Return the (x, y) coordinate for the center point of the cell that contains the specified text.  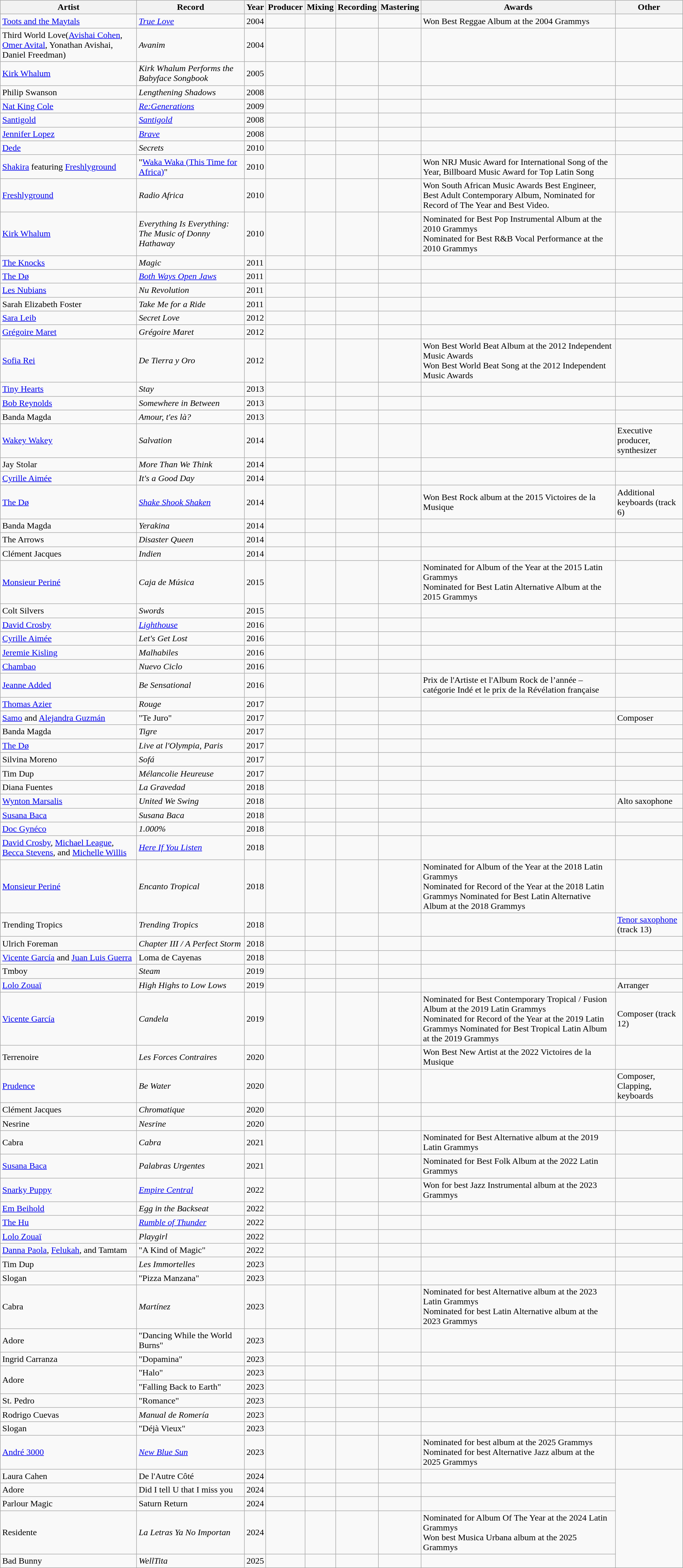
1.000% (190, 829)
True Love (190, 21)
Bad Bunny (69, 1561)
Wakey Wakey (69, 441)
St. Pedro (69, 1401)
Awards (518, 7)
Mélancolie Heureuse (190, 773)
"Déjà Vieux" (190, 1428)
Shake Shook Shaken (190, 502)
Sarah Elizabeth Foster (69, 304)
Sofia Rei (69, 360)
Be Water (190, 1086)
Nominated for Best Folk Album at the 2022 Latin Grammys (518, 1166)
Chromatique (190, 1110)
"Dancing While the World Burns" (190, 1340)
Encanto Tropical (190, 886)
Thomas Azier (69, 704)
La Letras Ya No Importan (190, 1533)
Vicente García (69, 1019)
Rumble of Thunder (190, 1223)
David Crosby (69, 625)
"Waka Waka (This Time for Africa)" (190, 166)
Composer (track 12) (649, 1019)
Jeremie Kisling (69, 653)
Nominated for best Alternative album at the 2023 Latin GrammysNominated for best Latin Alternative album at the 2023 Grammys (518, 1306)
Arranger (649, 985)
Amour, t'es là? (190, 417)
Palabras Urgentes (190, 1166)
Magic (190, 262)
Take Me for a Ride (190, 304)
2005 (255, 74)
2025 (255, 1561)
Em Beihold (69, 1209)
Les Immortelles (190, 1264)
Nat King Cole (69, 106)
La Gravedad (190, 787)
Won South African Music Awards Best Engineer, Best Adult Contemporary Album, Nominated for Record of The Year and Best Video. (518, 195)
Third World Love(Avishai Cohen, Omer Avital, Yonathan Avishai, Daniel Freedman) (69, 45)
Yerakina (190, 526)
Lighthouse (190, 625)
Samo and Alejandra Guzmán (69, 718)
Danna Paola, Felukah, and Tamtam (69, 1250)
Radio Africa (190, 195)
Here If You Listen (190, 848)
Both Ways Open Jaws (190, 276)
André 3000 (69, 1452)
Additional keyboards (track 6) (649, 502)
Freshlyground (69, 195)
Doc Gynéco (69, 829)
Live at l'Olympia, Paris (190, 746)
Parlour Magic (69, 1504)
Malhabiles (190, 653)
Egg in the Backseat (190, 1209)
Somewhere in Between (190, 403)
Snarky Puppy (69, 1190)
Salvation (190, 441)
Secret Love (190, 318)
"Halo" (190, 1373)
Nominated for Best Alternative album at the 2019 Latin Grammys (518, 1142)
Philip Swanson (69, 92)
WellTita (190, 1561)
Mastering (400, 7)
Caja de Música (190, 582)
United We Swing (190, 801)
Year (255, 7)
Les Forces Contraires (190, 1057)
Jay Stolar (69, 464)
Diana Fuentes (69, 787)
Tiny Hearts (69, 389)
Won for best Jazz Instrumental album at the 2023 Grammys (518, 1190)
Indien (190, 553)
Residente (69, 1533)
The Hu (69, 1223)
Nominated for Best Pop Instrumental Album at the 2010 GrammysNominated for Best R&B Vocal Performance at the 2010 Grammys (518, 233)
Nominated for Album of the Year at the 2015 Latin GrammysNominated for Best Latin Alternative Album at the 2015 Grammys (518, 582)
Sara Leib (69, 318)
Nuevo Ciclo (190, 666)
Be Sensational (190, 685)
Loma de Cayenas (190, 957)
Colt Silvers (69, 611)
Brave (190, 134)
Swords (190, 611)
Re:Generations (190, 106)
Rouge (190, 704)
Manual de Romería (190, 1414)
Won Best Reggae Album at the 2004 Grammys (518, 21)
Jeanne Added (69, 685)
Won Best New Artist at the 2022 Victoires de la Musique (518, 1057)
Composer, Clapping, keyboards (649, 1086)
"Te Juro" (190, 718)
New Blue Sun (190, 1452)
Let's Get Lost (190, 639)
Executive producer, synthesizer (649, 441)
Candela (190, 1019)
Martínez (190, 1306)
Sofá (190, 759)
Secrets (190, 148)
Alto saxophone (649, 801)
Tmboy (69, 971)
Tigre (190, 732)
Wynton Marsalis (69, 801)
Playgirl (190, 1236)
Lengthening Shadows (190, 92)
Stay (190, 389)
Chambao (69, 666)
Ulrich Foreman (69, 944)
Silvina Moreno (69, 759)
Empire Central (190, 1190)
Kirk Whalum Performs the Babyface Songbook (190, 74)
Mixing (320, 7)
Prix de l'Artiste et l'Album Rock de l’année – catégorie Indé et le prix de la Révélation française (518, 685)
Dede (69, 148)
Chapter III / A Perfect Storm (190, 944)
De l'Autre Côté (190, 1476)
Bob Reynolds (69, 403)
More Than We Think (190, 464)
Shakira featuring Freshlyground (69, 166)
Disaster Queen (190, 539)
Laura Cahen (69, 1476)
Won Best World Beat Album at the 2012 Independent Music AwardsWon Best World Beat Song at the 2012 Independent Music Awards (518, 360)
"Pizza Manzana" (190, 1278)
Ingrid Carranza (69, 1359)
High Highs to Low Lows (190, 985)
Nu Revolution (190, 290)
Tenor saxophone (track 13) (649, 925)
Nominated for Album Of The Year at the 2024 Latin GrammysWon best Musica Urbana album at the 2025 Grammys (518, 1533)
Other (649, 7)
Jennifer Lopez (69, 134)
Saturn Return (190, 1504)
Record (190, 7)
De Tierra y Oro (190, 360)
David Crosby, Michael League, Becca Stevens, and Michelle Willis (69, 848)
Rodrigo Cuevas (69, 1414)
It's a Good Day (190, 478)
Steam (190, 971)
Producer (285, 7)
Did I tell U that I miss you (190, 1490)
Everything Is Everything: The Music of Donny Hathaway (190, 233)
Vicente García and Juan Luis Guerra (69, 957)
"A Kind of Magic" (190, 1250)
"Falling Back to Earth" (190, 1387)
"Romance" (190, 1401)
Avanim (190, 45)
Nominated for best album at the 2025 GrammysNominated for best Alternative Jazz album at the 2025 Grammys (518, 1452)
"Dopamina" (190, 1359)
The Arrows (69, 539)
Les Nubians (69, 290)
Won Best Rock album at the 2015 Victoires de la Musique (518, 502)
Terrenoire (69, 1057)
Composer (649, 718)
Recording (357, 7)
2009 (255, 106)
The Knocks (69, 262)
Artist (69, 7)
Won NRJ Music Award for International Song of the Year, Billboard Music Award for Top Latin Song (518, 166)
Prudence (69, 1086)
Toots and the Maytals (69, 21)
